Identify which cell holds the provided text, then report its [X, Y] central coordinate. 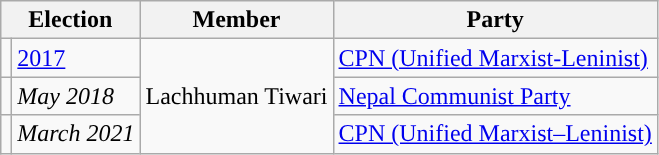
CPN (Unified Marxist–Leninist) [495, 134]
Member [236, 20]
Nepal Communist Party [495, 96]
May 2018 [76, 96]
March 2021 [76, 134]
CPN (Unified Marxist-Leninist) [495, 58]
Party [495, 20]
Lachhuman Tiwari [236, 96]
Election [70, 20]
2017 [76, 58]
